Extract the [x, y] coordinate from the center of the cell holding the provided text.  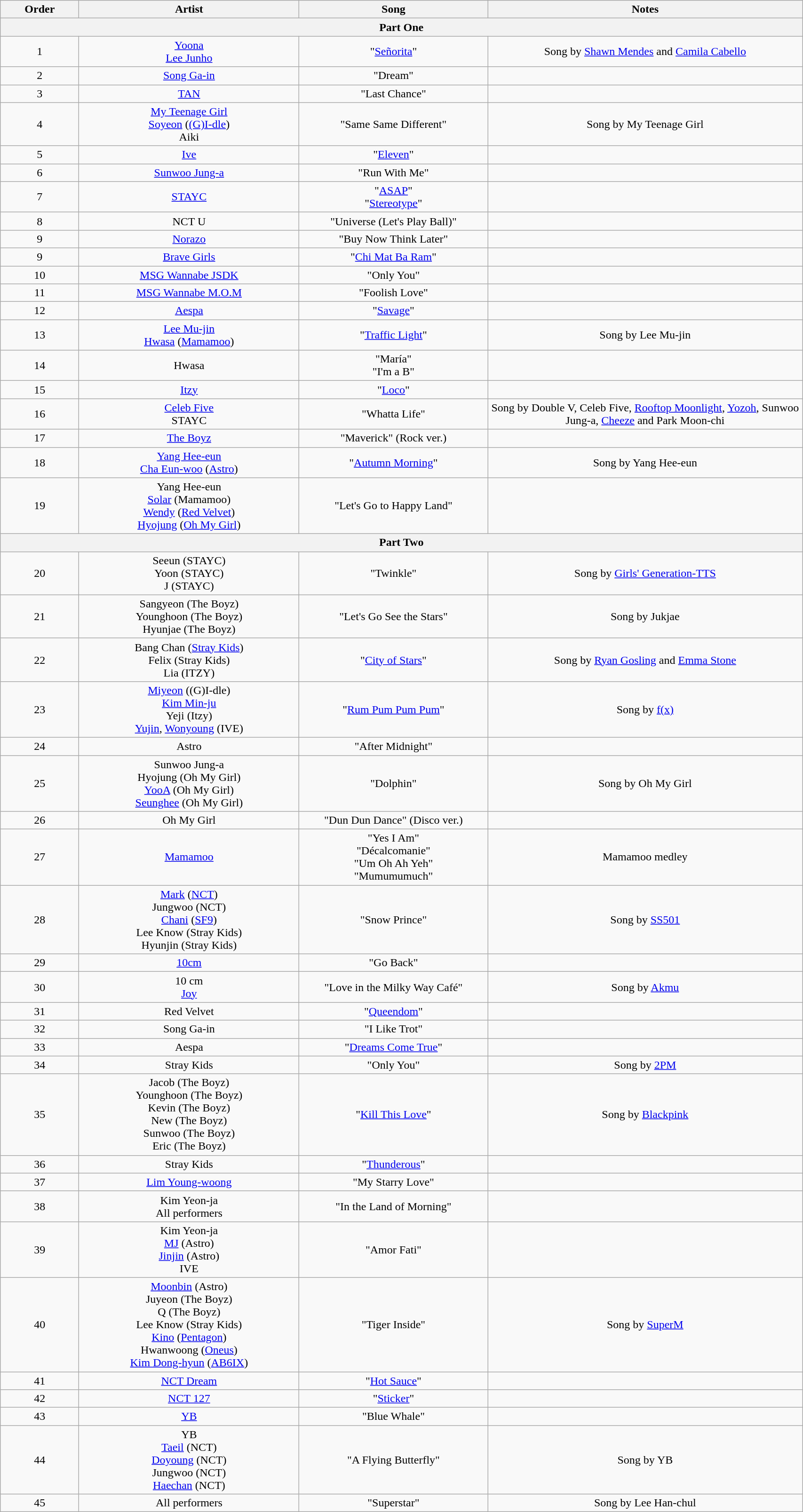
41 [40, 1381]
19 [40, 506]
18 [40, 463]
MSG Wannabe JSDK [189, 275]
16 [40, 414]
Song by Yang Hee-eun [645, 463]
Jacob (The Boyz) Younghoon (The Boyz) Kevin (The Boyz) New (The Boyz) Sunwoo (The Boyz) Eric (The Boyz) [189, 1114]
"Foolish Love" [393, 293]
Song by Ryan Gosling and Emma Stone [645, 660]
"Same Same Different" [393, 124]
Hwasa [189, 366]
33 [40, 1047]
"Blue Whale" [393, 1417]
13 [40, 335]
Oh My Girl [189, 820]
"Dream" [393, 76]
31 [40, 1011]
35 [40, 1114]
40 [40, 1324]
22 [40, 660]
Red Velvet [189, 1011]
7 [40, 197]
"Let's Go See the Stars" [393, 616]
NCT 127 [189, 1399]
28 [40, 920]
10cm [189, 963]
"Queendom" [393, 1011]
38 [40, 1206]
6 [40, 173]
"Savage" [393, 311]
Miyeon ((G)I-dle)Kim Min-juYeji (Itzy)Yujin, Wonyoung (IVE) [189, 709]
10 cmJoy [189, 987]
"Buy Now Think Later" [393, 239]
27 [40, 858]
"Twinkle" [393, 573]
2 [40, 76]
20 [40, 573]
5 [40, 155]
36 [40, 1164]
30 [40, 987]
Yang Hee-eun Solar (Mamamoo) Wendy (Red Velvet) Hyojung (Oh My Girl) [189, 506]
"María""I'm a B" [393, 366]
"Tiger Inside" [393, 1324]
"Dun Dun Dance" (Disco ver.) [393, 820]
All performers [189, 1503]
"Amor Fati" [393, 1250]
"After Midnight" [393, 746]
STAYC [189, 197]
Order [40, 9]
"A Flying Butterfly" [393, 1460]
Celeb Five STAYC [189, 414]
42 [40, 1399]
Itzy [189, 390]
NCT Dream [189, 1381]
Mark (NCT) Jungwoo (NCT) Chani (SF9) Lee Know (Stray Kids) Hyunjin (Stray Kids) [189, 920]
Sangyeon (The Boyz) Younghoon (The Boyz) Hyunjae (The Boyz) [189, 616]
"Kill This Love" [393, 1114]
3 [40, 94]
Song [393, 9]
Moonbin (Astro) Juyeon (The Boyz) Q (The Boyz) Lee Know (Stray Kids) Kino (Pentagon) Hwanwoong (Oneus) Kim Dong-hyun (AB6IX) [189, 1324]
"City of Stars" [393, 660]
1 [40, 52]
15 [40, 390]
32 [40, 1029]
25 [40, 783]
Mamamoo [189, 858]
"Thunderous" [393, 1164]
34 [40, 1065]
The Boyz [189, 438]
NCT U [189, 221]
14 [40, 366]
Song by Lee Mu-jin [645, 335]
Song by SS501 [645, 920]
"Snow Prince" [393, 920]
Song by Shawn Mendes and Camila Cabello [645, 52]
Song by 2PM [645, 1065]
Song by SuperM [645, 1324]
Kim Yeon-ja MJ (Astro) Jinjin (Astro) IVE [189, 1250]
"Rum Pum Pum Pum" [393, 709]
Song by Blackpink [645, 1114]
Song by Oh My Girl [645, 783]
"Last Chance" [393, 94]
"I Like Trot" [393, 1029]
29 [40, 963]
Ive [189, 155]
4 [40, 124]
Astro [189, 746]
TAN [189, 94]
Lee Mu-jin Hwasa (Mamamoo) [189, 335]
"Loco" [393, 390]
"Love in the Milky Way Café" [393, 987]
Sunwoo Jung-aHyojung (Oh My Girl) YooA (Oh My Girl) Seunghee (Oh My Girl) [189, 783]
"Whatta Life" [393, 414]
"My Starry Love" [393, 1182]
Song by YB [645, 1460]
"Hot Sauce" [393, 1381]
"Dreams Come True" [393, 1047]
44 [40, 1460]
"Señorita" [393, 52]
21 [40, 616]
Song by Girls' Generation-TTS [645, 573]
Seeun (STAYC) Yoon (STAYC) J (STAYC) [189, 573]
Artist [189, 9]
My Teenage Girl Soyeon ((G)I-dle) Aiki [189, 124]
Song by f(x) [645, 709]
Part One [402, 27]
Kim Yeon-jaAll performers [189, 1206]
"Chi Mat Ba Ram" [393, 257]
39 [40, 1250]
"Run With Me" [393, 173]
YB [189, 1417]
45 [40, 1503]
"Maverick" (Rock ver.) [393, 438]
Mamamoo medley [645, 858]
Song by Akmu [645, 987]
26 [40, 820]
Sunwoo Jung-a [189, 173]
"Dolphin" [393, 783]
Song by Double V, Celeb Five, Rooftop Moonlight, Yozoh, Sunwoo Jung-a, Cheeze and Park Moon-chi [645, 414]
Notes [645, 9]
Bang Chan (Stray Kids) Felix (Stray Kids) Lia (ITZY) [189, 660]
Yang Hee-eun Cha Eun-woo (Astro) [189, 463]
Yoona Lee Junho [189, 52]
Song by My Teenage Girl [645, 124]
12 [40, 311]
8 [40, 221]
"Eleven" [393, 155]
"Let's Go to Happy Land" [393, 506]
Norazo [189, 239]
"ASAP" "Stereotype" [393, 197]
Song by Lee Han-chul [645, 1503]
24 [40, 746]
"Autumn Morning" [393, 463]
Song by Jukjae [645, 616]
43 [40, 1417]
"Superstar" [393, 1503]
"Yes I Am""Décalcomanie""Um Oh Ah Yeh""Mumumumuch" [393, 858]
Brave Girls [189, 257]
YB Taeil (NCT) Doyoung (NCT) Jungwoo (NCT) Haechan (NCT) [189, 1460]
"In the Land of Morning" [393, 1206]
"Traffic Light" [393, 335]
10 [40, 275]
11 [40, 293]
"Sticker" [393, 1399]
37 [40, 1182]
Part Two [402, 543]
"Universe (Let's Play Ball)" [393, 221]
17 [40, 438]
Lim Young-woong [189, 1182]
23 [40, 709]
MSG Wannabe M.O.M [189, 293]
"Go Back" [393, 963]
